From the cell containing the given text, extract its center point as (X, Y) coordinate. 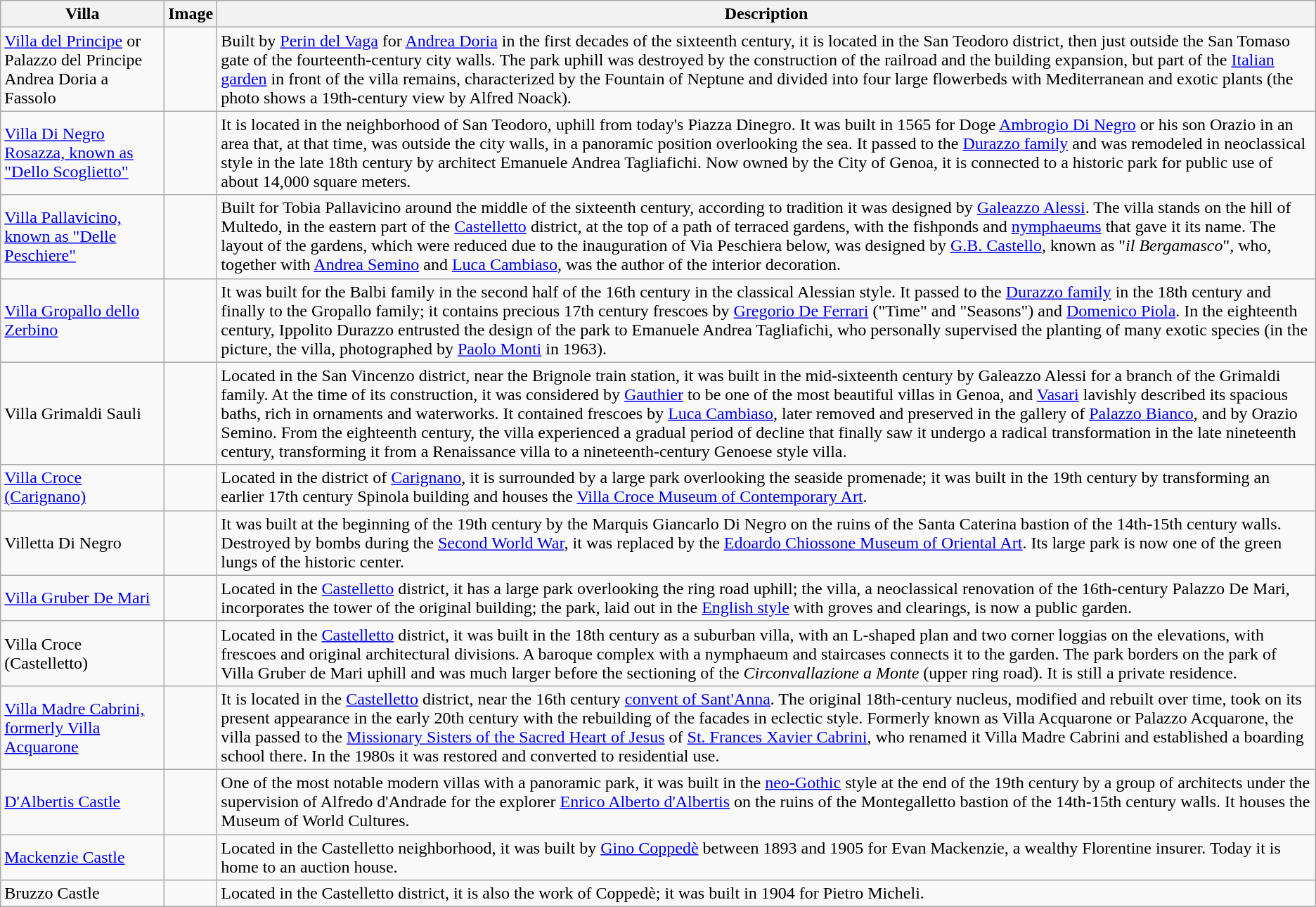
Description (766, 14)
Villa (83, 14)
Villa Croce (Carignano) (83, 488)
Villa del Principe or Palazzo del Principe Andrea Doria a Fassolo (83, 69)
Villa Pallavicino, known as "Delle Peschiere" (83, 236)
Mackenzie Castle (83, 856)
Located in the Castelletto district, it is also the work of Coppedè; it was built in 1904 for Pietro Micheli. (766, 894)
Villa Gropallo dello Zerbino (83, 321)
Villa Di Negro Rosazza, known as "Dello Scoglietto" (83, 153)
Villetta Di Negro (83, 543)
D'Albertis Castle (83, 802)
Villa Gruber De Mari (83, 598)
Bruzzo Castle (83, 894)
Villa Madre Cabrini, formerly Villa Acquarone (83, 727)
Villa Croce (Castelletto) (83, 653)
Villa Grimaldi Sauli (83, 413)
Image (191, 14)
